Provide the [X, Y] coordinate of the cell's center where the given text is located.  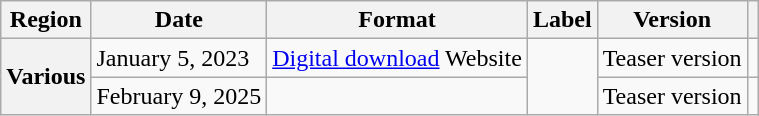
Label [562, 20]
Date [179, 20]
January 5, 2023 [179, 58]
Various [46, 77]
Version [672, 20]
February 9, 2025 [179, 96]
Format [398, 20]
Region [46, 20]
Digital download Website [398, 58]
